Identify which cell holds the provided text, then report its (X, Y) central coordinate. 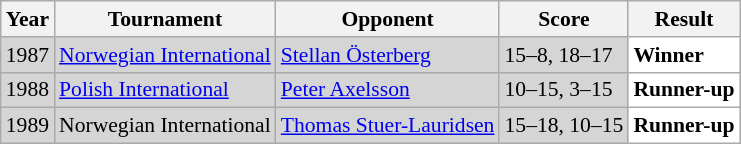
Polish International (165, 90)
1988 (28, 90)
Score (564, 19)
Year (28, 19)
1989 (28, 126)
Opponent (388, 19)
10–15, 3–15 (564, 90)
Stellan Österberg (388, 55)
Tournament (165, 19)
Thomas Stuer-Lauridsen (388, 126)
15–8, 18–17 (564, 55)
Result (684, 19)
15–18, 10–15 (564, 126)
Peter Axelsson (388, 90)
1987 (28, 55)
Winner (684, 55)
